Provide the (X, Y) coordinate of the cell's center where the given text is located.  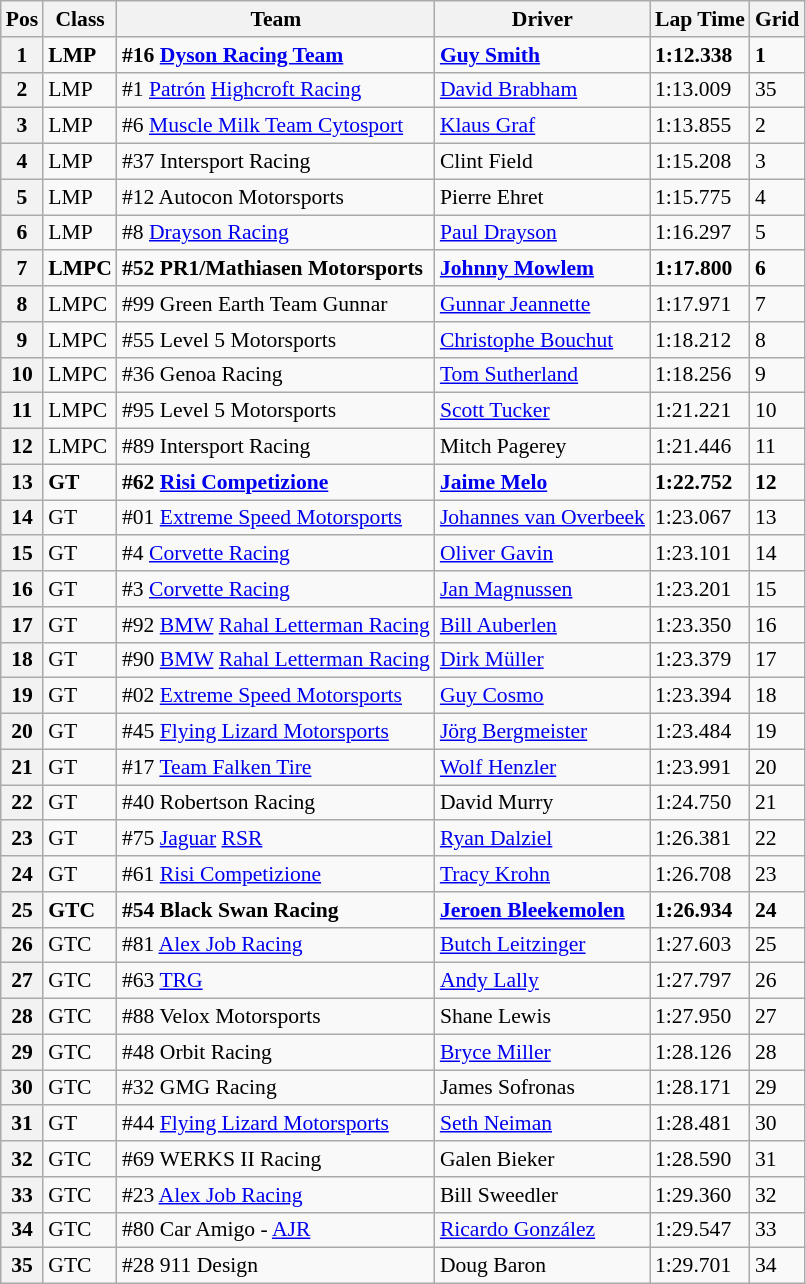
#63 TRG (276, 981)
Guy Smith (542, 55)
#36 Genoa Racing (276, 375)
1:23.201 (700, 589)
Andy Lally (542, 981)
#3 Corvette Racing (276, 589)
1:28.171 (700, 1088)
1:29.360 (700, 1195)
1:17.800 (700, 269)
#61 Risi Competizione (276, 874)
#62 Risi Competizione (276, 482)
1:23.394 (700, 696)
1:22.752 (700, 482)
Jan Magnussen (542, 589)
Jörg Bergmeister (542, 732)
Pierre Ehret (542, 197)
Galen Bieker (542, 1159)
#02 Extreme Speed Motorsports (276, 696)
1:18.212 (700, 340)
1:29.547 (700, 1230)
#45 Flying Lizard Motorsports (276, 732)
Scott Tucker (542, 411)
#44 Flying Lizard Motorsports (276, 1124)
1:23.101 (700, 554)
Class (80, 19)
#69 WERKS II Racing (276, 1159)
Tracy Krohn (542, 874)
Seth Neiman (542, 1124)
Wolf Henzler (542, 767)
David Murry (542, 803)
Bill Sweedler (542, 1195)
Paul Drayson (542, 233)
#55 Level 5 Motorsports (276, 340)
Driver (542, 19)
1:29.701 (700, 1266)
1:27.797 (700, 981)
#81 Alex Job Racing (276, 945)
#52 PR1/Mathiasen Motorsports (276, 269)
1:15.208 (700, 162)
1:28.126 (700, 1052)
Bill Auberlen (542, 625)
#40 Robertson Racing (276, 803)
Oliver Gavin (542, 554)
Guy Cosmo (542, 696)
#8 Drayson Racing (276, 233)
#16 Dyson Racing Team (276, 55)
Doug Baron (542, 1266)
Mitch Pagerey (542, 447)
#1 Patrón Highcroft Racing (276, 90)
#88 Velox Motorsports (276, 1017)
Ryan Dalziel (542, 839)
1:17.971 (700, 304)
#89 Intersport Racing (276, 447)
James Sofronas (542, 1088)
Dirk Müller (542, 660)
1:23.484 (700, 732)
1:26.381 (700, 839)
1:13.855 (700, 126)
#48 Orbit Racing (276, 1052)
#95 Level 5 Motorsports (276, 411)
Jeroen Bleekemolen (542, 910)
#75 Jaguar RSR (276, 839)
#37 Intersport Racing (276, 162)
#17 Team Falken Tire (276, 767)
1:28.481 (700, 1124)
1:23.991 (700, 767)
1:27.603 (700, 945)
Christophe Bouchut (542, 340)
Grid (778, 19)
1:23.379 (700, 660)
#90 BMW Rahal Letterman Racing (276, 660)
1:15.775 (700, 197)
Clint Field (542, 162)
Tom Sutherland (542, 375)
1:21.221 (700, 411)
Butch Leitzinger (542, 945)
Gunnar Jeannette (542, 304)
1:28.590 (700, 1159)
1:27.950 (700, 1017)
Johannes van Overbeek (542, 518)
Johnny Mowlem (542, 269)
#6 Muscle Milk Team Cytosport (276, 126)
#23 Alex Job Racing (276, 1195)
1:18.256 (700, 375)
Lap Time (700, 19)
1:21.446 (700, 447)
Pos (22, 19)
1:13.009 (700, 90)
1:24.750 (700, 803)
#4 Corvette Racing (276, 554)
1:23.350 (700, 625)
Shane Lewis (542, 1017)
Bryce Miller (542, 1052)
#28 911 Design (276, 1266)
1:23.067 (700, 518)
1:26.708 (700, 874)
1:12.338 (700, 55)
Team (276, 19)
David Brabham (542, 90)
#80 Car Amigo - AJR (276, 1230)
#32 GMG Racing (276, 1088)
Ricardo González (542, 1230)
Klaus Graf (542, 126)
Jaime Melo (542, 482)
1:16.297 (700, 233)
#12 Autocon Motorsports (276, 197)
#99 Green Earth Team Gunnar (276, 304)
#54 Black Swan Racing (276, 910)
#92 BMW Rahal Letterman Racing (276, 625)
1:26.934 (700, 910)
#01 Extreme Speed Motorsports (276, 518)
